Return [x, y] of the center of cell containing provided text 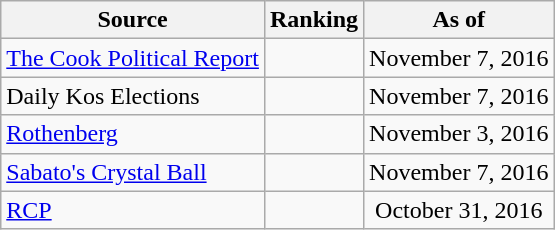
The Cook Political Report [133, 58]
RCP [133, 210]
As of [459, 20]
Source [133, 20]
Sabato's Crystal Ball [133, 172]
Rothenberg [133, 134]
November 3, 2016 [459, 134]
Ranking [314, 20]
October 31, 2016 [459, 210]
Daily Kos Elections [133, 96]
